Search for the cell housing the specified text and yield its (x, y) center coordinate. 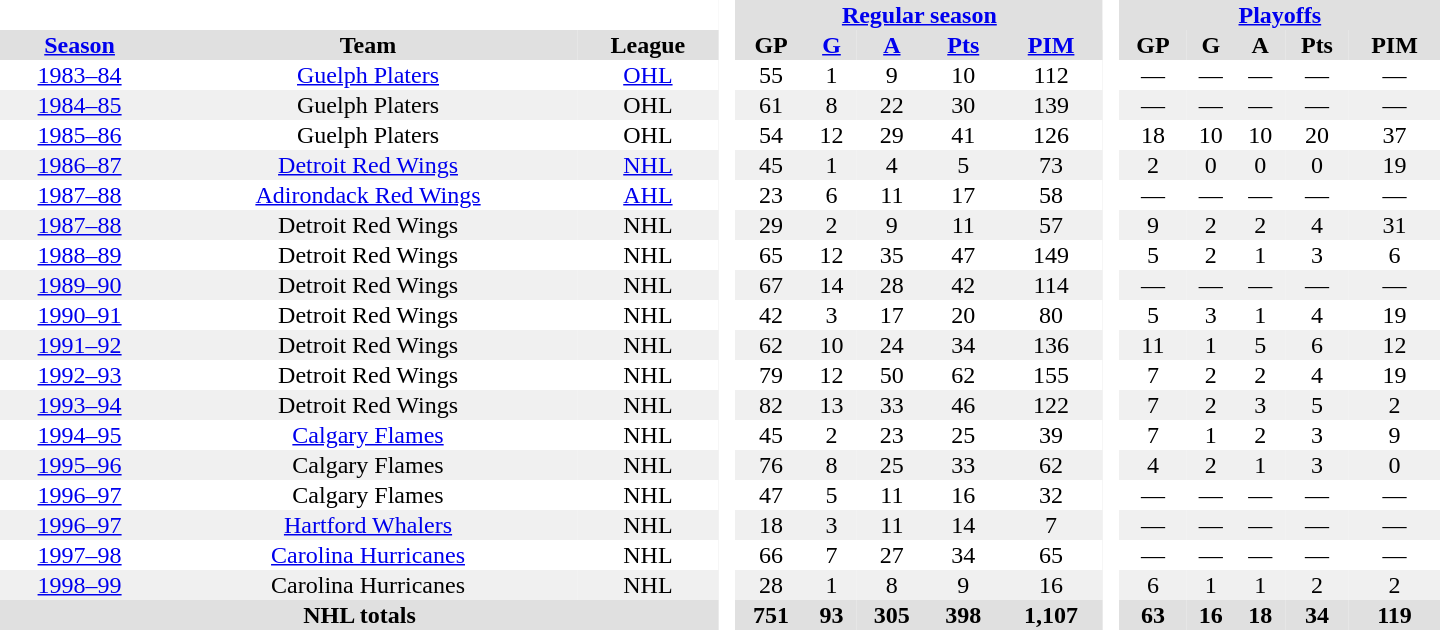
82 (770, 405)
61 (770, 105)
Hartford Whalers (368, 525)
1,107 (1051, 615)
76 (770, 465)
31 (1394, 225)
305 (892, 615)
Playoffs (1280, 15)
1988–89 (80, 255)
149 (1051, 255)
Regular season (919, 15)
79 (770, 375)
57 (1051, 225)
1989–90 (80, 285)
37 (1394, 135)
73 (1051, 165)
1985–86 (80, 135)
1994–95 (80, 435)
1992–93 (80, 375)
155 (1051, 375)
63 (1153, 615)
1983–84 (80, 75)
112 (1051, 75)
1995–96 (80, 465)
League (648, 45)
30 (964, 105)
126 (1051, 135)
Season (80, 45)
122 (1051, 405)
35 (892, 255)
66 (770, 555)
32 (1051, 495)
27 (892, 555)
1997–98 (80, 555)
58 (1051, 195)
1986–87 (80, 165)
54 (770, 135)
751 (770, 615)
1998–99 (80, 585)
39 (1051, 435)
1993–94 (80, 405)
398 (964, 615)
13 (832, 405)
AHL (648, 195)
Adirondack Red Wings (368, 195)
46 (964, 405)
1984–85 (80, 105)
93 (832, 615)
55 (770, 75)
139 (1051, 105)
24 (892, 345)
67 (770, 285)
NHL totals (360, 615)
22 (892, 105)
Team (368, 45)
1990–91 (80, 315)
119 (1394, 615)
114 (1051, 285)
80 (1051, 315)
41 (964, 135)
136 (1051, 345)
1991–92 (80, 345)
50 (892, 375)
